Find where the given text appears and provide that cell's center as (x, y) coordinate. 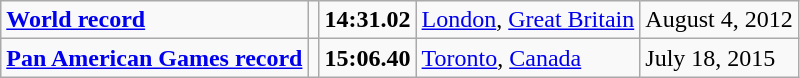
World record (154, 20)
London, Great Britain (528, 20)
July 18, 2015 (719, 58)
Toronto, Canada (528, 58)
August 4, 2012 (719, 20)
15:06.40 (368, 58)
Pan American Games record (154, 58)
14:31.02 (368, 20)
